Scan for the cell matching the given text and deliver its [X, Y] coordinate at center. 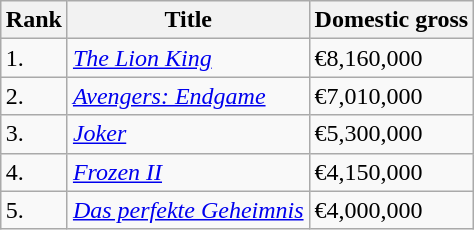
€4,000,000 [392, 210]
1. [34, 58]
€8,160,000 [392, 58]
Rank [34, 20]
4. [34, 172]
Title [188, 20]
The Lion King [188, 58]
€5,300,000 [392, 134]
€7,010,000 [392, 96]
€4,150,000 [392, 172]
Joker [188, 134]
Das perfekte Geheimnis [188, 210]
Frozen II [188, 172]
2. [34, 96]
Domestic gross [392, 20]
3. [34, 134]
Avengers: Endgame [188, 96]
5. [34, 210]
